From the cell containing the given text, extract its center point as (X, Y) coordinate. 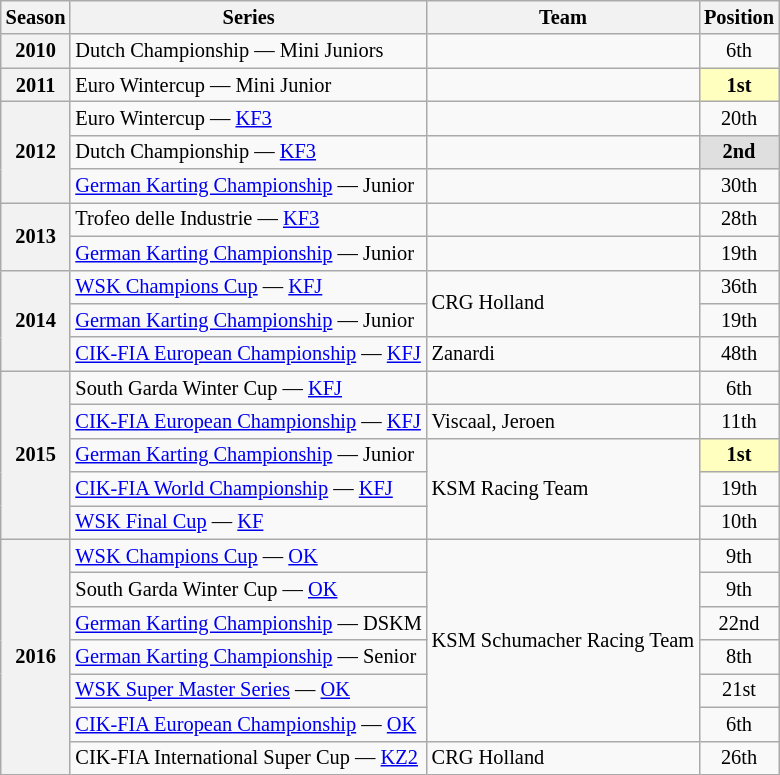
26th (739, 758)
Dutch Championship — Mini Juniors (248, 51)
2016 (36, 657)
2011 (36, 85)
WSK Super Master Series — OK (248, 690)
22nd (739, 623)
2nd (739, 152)
2014 (36, 320)
CIK-FIA International Super Cup — KZ2 (248, 758)
Team (563, 17)
CIK-FIA World Championship — KFJ (248, 489)
21st (739, 690)
20th (739, 118)
Trofeo delle Industrie — KF3 (248, 219)
German Karting Championship — DSKM (248, 623)
36th (739, 287)
German Karting Championship — Senior (248, 657)
2013 (36, 236)
CIK-FIA European Championship — OK (248, 724)
Euro Wintercup — KF3 (248, 118)
Series (248, 17)
WSK Final Cup — KF (248, 522)
8th (739, 657)
Season (36, 17)
11th (739, 421)
Zanardi (563, 354)
South Garda Winter Cup — KFJ (248, 388)
Euro Wintercup — Mini Junior (248, 85)
48th (739, 354)
2010 (36, 51)
30th (739, 186)
South Garda Winter Cup — OK (248, 589)
Dutch Championship — KF3 (248, 152)
Position (739, 17)
2015 (36, 455)
Viscaal, Jeroen (563, 421)
2012 (36, 152)
10th (739, 522)
WSK Champions Cup — KFJ (248, 287)
28th (739, 219)
WSK Champions Cup — OK (248, 556)
KSM Racing Team (563, 488)
KSM Schumacher Racing Team (563, 640)
